Extract the [x, y] coordinate from the center of the cell holding the provided text.  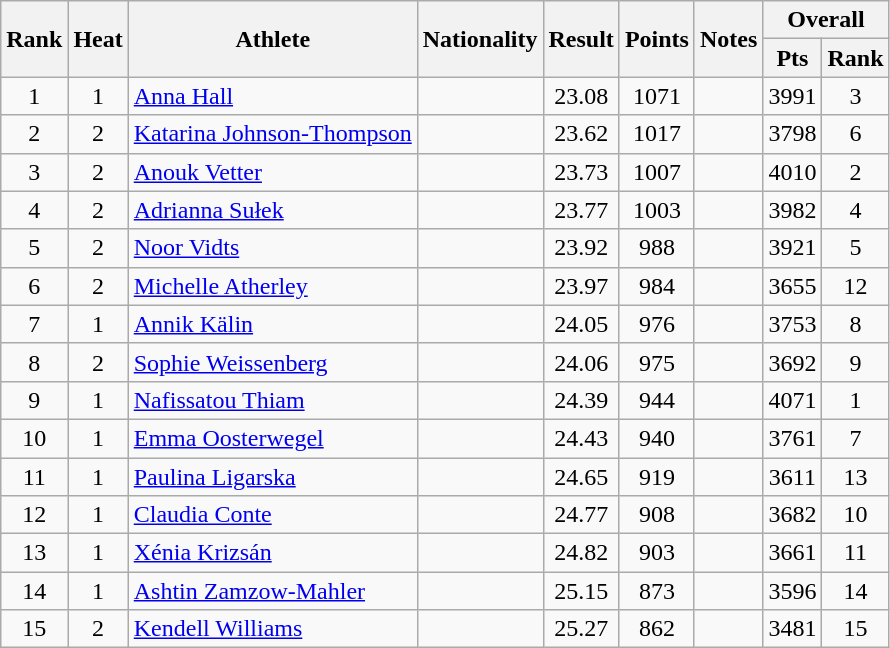
940 [656, 438]
3611 [792, 477]
Katarina Johnson-Thompson [272, 134]
3655 [792, 286]
976 [656, 324]
24.39 [581, 400]
873 [656, 591]
24.65 [581, 477]
Sophie Weissenberg [272, 362]
23.08 [581, 96]
23.62 [581, 134]
Points [656, 39]
Result [581, 39]
3991 [792, 96]
Overall [826, 20]
24.06 [581, 362]
25.15 [581, 591]
Anna Hall [272, 96]
Nationality [480, 39]
3682 [792, 515]
3761 [792, 438]
1017 [656, 134]
Kendell Williams [272, 629]
1071 [656, 96]
3982 [792, 210]
Heat [98, 39]
Nafissatou Thiam [272, 400]
Pts [792, 58]
Noor Vidts [272, 248]
988 [656, 248]
Athlete [272, 39]
908 [656, 515]
Adrianna Sułek [272, 210]
3921 [792, 248]
24.43 [581, 438]
3798 [792, 134]
24.05 [581, 324]
24.77 [581, 515]
Annik Kälin [272, 324]
Ashtin Zamzow-Mahler [272, 591]
1003 [656, 210]
Anouk Vetter [272, 172]
4071 [792, 400]
Michelle Atherley [272, 286]
975 [656, 362]
Paulina Ligarska [272, 477]
1007 [656, 172]
3753 [792, 324]
Xénia Krizsán [272, 553]
Notes [728, 39]
3596 [792, 591]
862 [656, 629]
25.27 [581, 629]
Claudia Conte [272, 515]
3692 [792, 362]
944 [656, 400]
23.73 [581, 172]
Emma Oosterwegel [272, 438]
919 [656, 477]
3481 [792, 629]
23.77 [581, 210]
23.97 [581, 286]
4010 [792, 172]
24.82 [581, 553]
903 [656, 553]
984 [656, 286]
23.92 [581, 248]
3661 [792, 553]
